Detect which cell encompasses the target text, then output its [x, y] center coordinate. 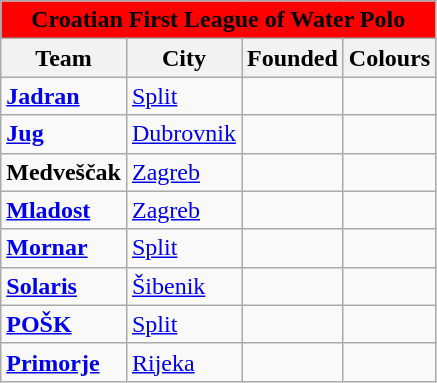
Mladost [64, 210]
Founded [293, 58]
Šibenik [184, 286]
Colours [389, 58]
City [184, 58]
Jadran [64, 96]
Dubrovnik [184, 134]
Mornar [64, 248]
Medveščak [64, 172]
Primorje [64, 362]
Solaris [64, 286]
POŠK [64, 324]
Croatian First League of Water Polo [218, 20]
Rijeka [184, 362]
Jug [64, 134]
Team [64, 58]
